Return the (X, Y) coordinate for the center point of the cell that contains the specified text.  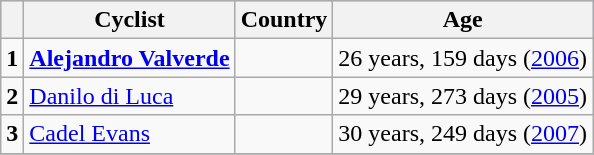
26 years, 159 days (2006) (463, 58)
29 years, 273 days (2005) (463, 96)
Danilo di Luca (130, 96)
3 (12, 134)
2 (12, 96)
Alejandro Valverde (130, 58)
Cyclist (130, 20)
Age (463, 20)
1 (12, 58)
30 years, 249 days (2007) (463, 134)
Country (284, 20)
Cadel Evans (130, 134)
